Find where the given text appears and provide that cell's center as [X, Y] coordinate. 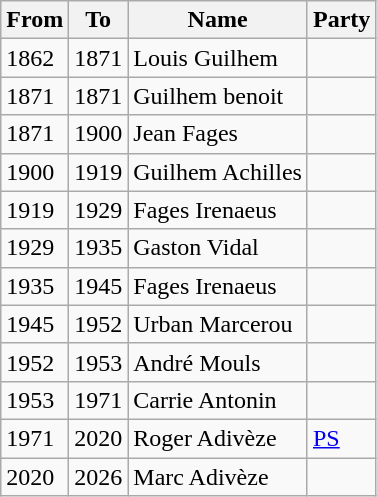
From [35, 20]
Marc Adivèze [218, 477]
PS [341, 438]
Roger Adivèze [218, 438]
To [98, 20]
Guilhem Achilles [218, 172]
Jean Fages [218, 134]
2026 [98, 477]
Guilhem benoit [218, 96]
Gaston Vidal [218, 248]
André Mouls [218, 362]
Louis Guilhem [218, 58]
1862 [35, 58]
Party [341, 20]
Carrie Antonin [218, 400]
Name [218, 20]
Urban Marcerou [218, 324]
